Return the [X, Y] coordinate for the center point of the cell that contains the specified text.  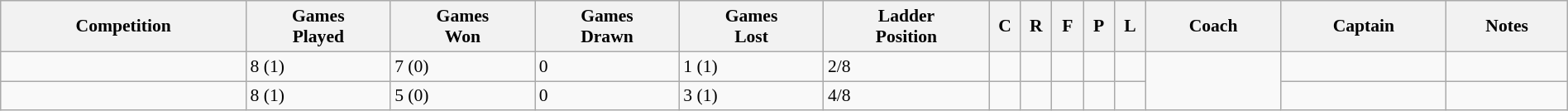
4/8 [906, 96]
3 (1) [751, 96]
L [1131, 27]
Coach [1212, 27]
2/8 [906, 66]
7 (0) [463, 66]
GamesLost [751, 27]
Notes [1507, 27]
LadderPosition [906, 27]
Competition [124, 27]
P [1099, 27]
F [1068, 27]
C [1005, 27]
GamesWon [463, 27]
GamesDrawn [607, 27]
R [1036, 27]
GamesPlayed [319, 27]
5 (0) [463, 96]
Captain [1364, 27]
1 (1) [751, 66]
